Scan for the cell matching the given text and deliver its [X, Y] coordinate at center. 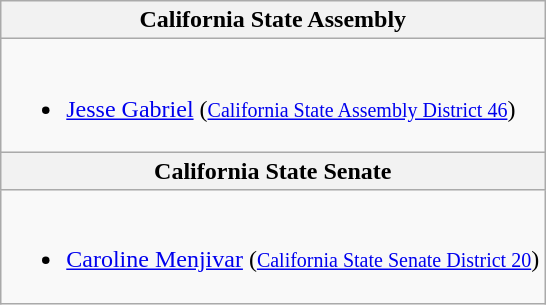
California State Senate [273, 171]
Caroline Menjivar (California State Senate District 20) [273, 246]
Jesse Gabriel (California State Assembly District 46) [273, 96]
California State Assembly [273, 20]
